Pinpoint the cell where the given text exists, returning its [X, Y] midpoint coordinate. 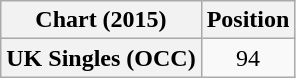
Chart (2015) [101, 20]
UK Singles (OCC) [101, 58]
94 [248, 58]
Position [248, 20]
